Identify which cell holds the provided text, then report its [x, y] central coordinate. 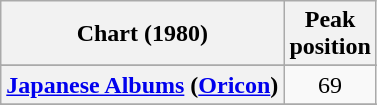
69 [330, 85]
Japanese Albums (Oricon) [142, 85]
Chart (1980) [142, 34]
Peakposition [330, 34]
